Return the [x, y] coordinate for the center point of the cell that contains the specified text.  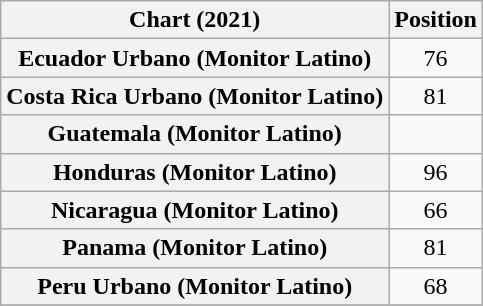
68 [436, 286]
Guatemala (Monitor Latino) [195, 134]
Position [436, 20]
Honduras (Monitor Latino) [195, 172]
96 [436, 172]
Peru Urbano (Monitor Latino) [195, 286]
Nicaragua (Monitor Latino) [195, 210]
76 [436, 58]
66 [436, 210]
Chart (2021) [195, 20]
Costa Rica Urbano (Monitor Latino) [195, 96]
Ecuador Urbano (Monitor Latino) [195, 58]
Panama (Monitor Latino) [195, 248]
